Provide the (X, Y) coordinate of the cell's center where the given text is located.  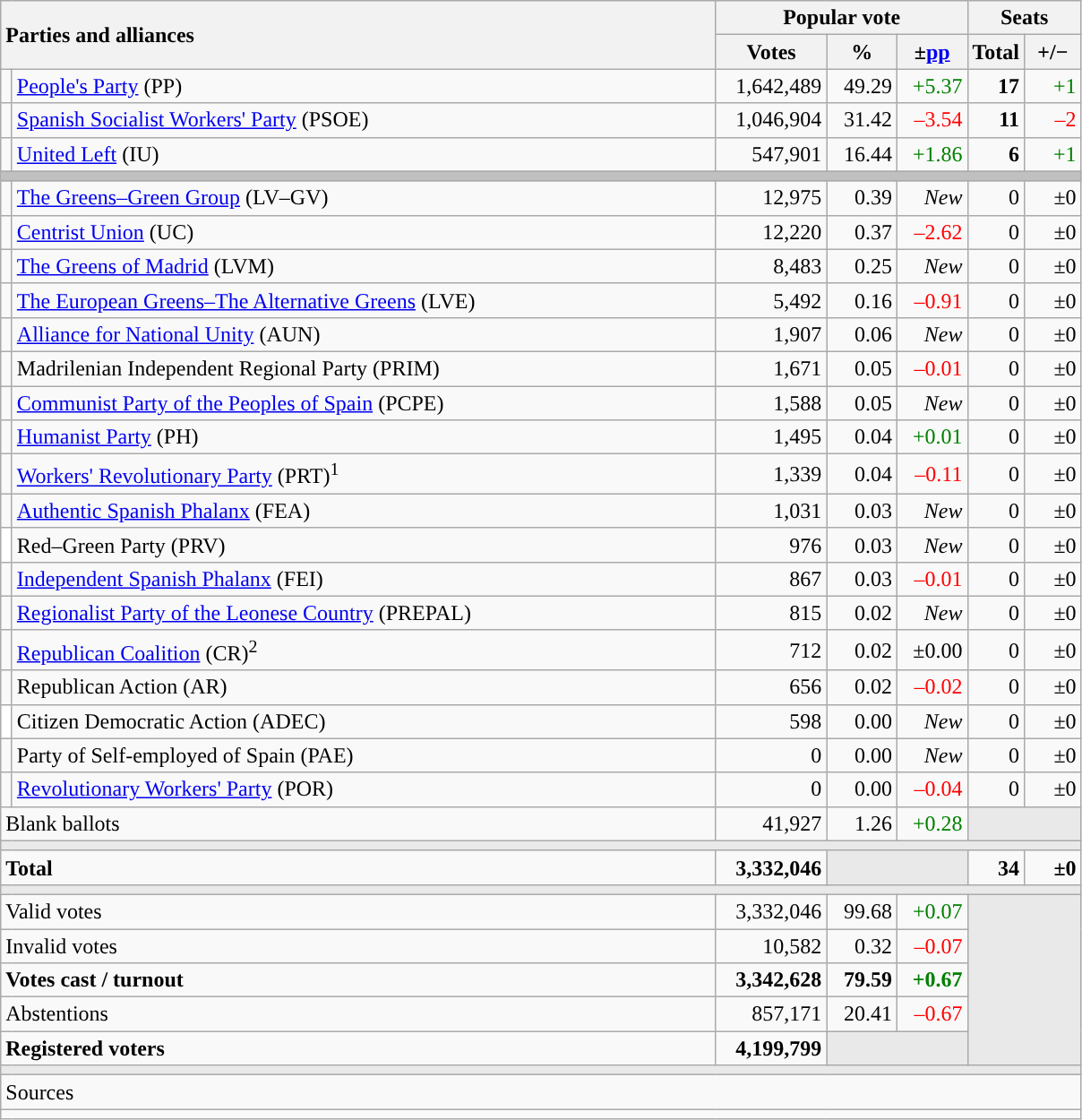
+0.07 (932, 911)
+0.28 (932, 823)
+0.01 (932, 437)
49.29 (862, 86)
0.16 (862, 300)
815 (771, 613)
Party of Self-employed of Spain (PAE) (364, 755)
1,495 (771, 437)
Popular vote (842, 18)
+0.67 (932, 980)
+5.37 (932, 86)
34 (996, 867)
Independent Spanish Phalanx (FEI) (364, 579)
–0.02 (932, 687)
867 (771, 579)
99.68 (862, 911)
–0.11 (932, 475)
16.44 (862, 154)
1,031 (771, 511)
Invalid votes (358, 946)
Regionalist Party of the Leonese Country (PREPAL) (364, 613)
1,339 (771, 475)
–0.04 (932, 789)
1,588 (771, 402)
Madrilenian Independent Regional Party (PRIM) (364, 368)
–3.54 (932, 120)
Workers' Revolutionary Party (PRT)1 (364, 475)
The Greens–Green Group (LV–GV) (364, 198)
Seats (1025, 18)
11 (996, 120)
Citizen Democratic Action (ADEC) (364, 721)
Votes cast / turnout (358, 980)
656 (771, 687)
–0.91 (932, 300)
4,199,799 (771, 1048)
People's Party (PP) (364, 86)
0.32 (862, 946)
–0.07 (932, 946)
3,342,628 (771, 980)
1,907 (771, 334)
1.26 (862, 823)
Spanish Socialist Workers' Party (PSOE) (364, 120)
Blank ballots (358, 823)
Republican Action (AR) (364, 687)
Centrist Union (UC) (364, 232)
8,483 (771, 266)
Valid votes (358, 911)
1,642,489 (771, 86)
Communist Party of the Peoples of Spain (PCPE) (364, 402)
±pp (932, 52)
79.59 (862, 980)
Authentic Spanish Phalanx (FEA) (364, 511)
–2 (1053, 120)
Registered voters (358, 1048)
17 (996, 86)
+1.86 (932, 154)
547,901 (771, 154)
20.41 (862, 1014)
% (862, 52)
41,927 (771, 823)
12,220 (771, 232)
0.25 (862, 266)
10,582 (771, 946)
–0.67 (932, 1014)
Red–Green Party (PRV) (364, 545)
0.06 (862, 334)
Republican Coalition (CR)2 (364, 650)
Sources (541, 1092)
12,975 (771, 198)
857,171 (771, 1014)
Revolutionary Workers' Party (POR) (364, 789)
31.42 (862, 120)
–2.62 (932, 232)
976 (771, 545)
5,492 (771, 300)
0.39 (862, 198)
Votes (771, 52)
United Left (IU) (364, 154)
6 (996, 154)
+/− (1053, 52)
Abstentions (358, 1014)
Alliance for National Unity (AUN) (364, 334)
1,671 (771, 368)
Humanist Party (PH) (364, 437)
0.37 (862, 232)
598 (771, 721)
1,046,904 (771, 120)
712 (771, 650)
±0.00 (932, 650)
The European Greens–The Alternative Greens (LVE) (364, 300)
Parties and alliances (358, 35)
The Greens of Madrid (LVM) (364, 266)
